Determine the (X, Y) coordinate at the center of the cell enclosing the given text.  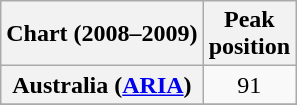
Chart (2008–2009) (102, 34)
Australia (ARIA) (102, 85)
91 (249, 85)
Peakposition (249, 34)
